Locate the cell with the specified text and output its (X, Y) center coordinate. 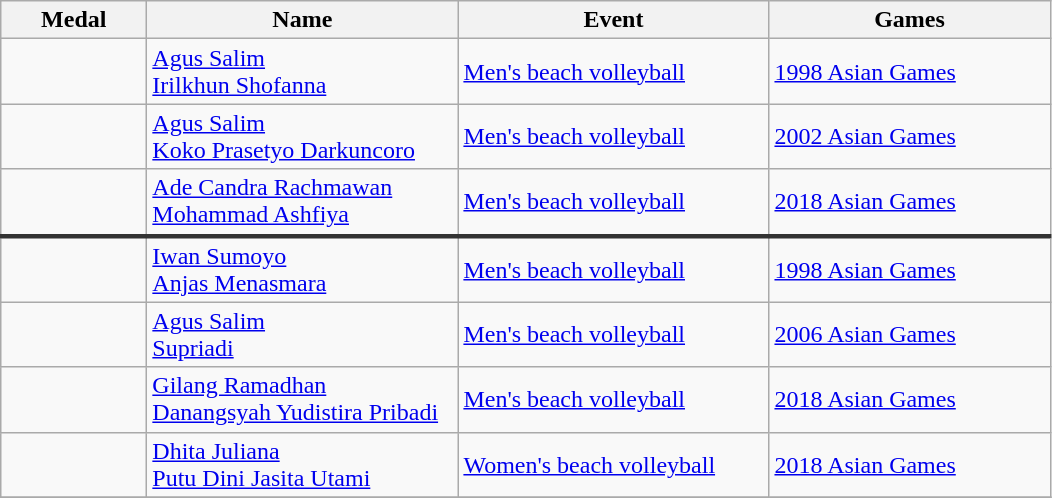
Games (910, 20)
Event (614, 20)
Agus Salim Koko Prasetyo Darkuncoro (302, 136)
Iwan Sumoyo Anjas Menasmara (302, 270)
Agus Salim Supriadi (302, 334)
Name (302, 20)
Ade Candra Rachmawan Mohammad Ashfiya (302, 202)
Gilang Ramadhan Danangsyah Yudistira Pribadi (302, 400)
Dhita Juliana Putu Dini Jasita Utami (302, 464)
Women's beach volleyball (614, 464)
Medal (74, 20)
Agus Salim Irilkhun Shofanna (302, 72)
2002 Asian Games (910, 136)
2006 Asian Games (910, 334)
